Provide the [X, Y] coordinate of the cell's center where the given text is located.  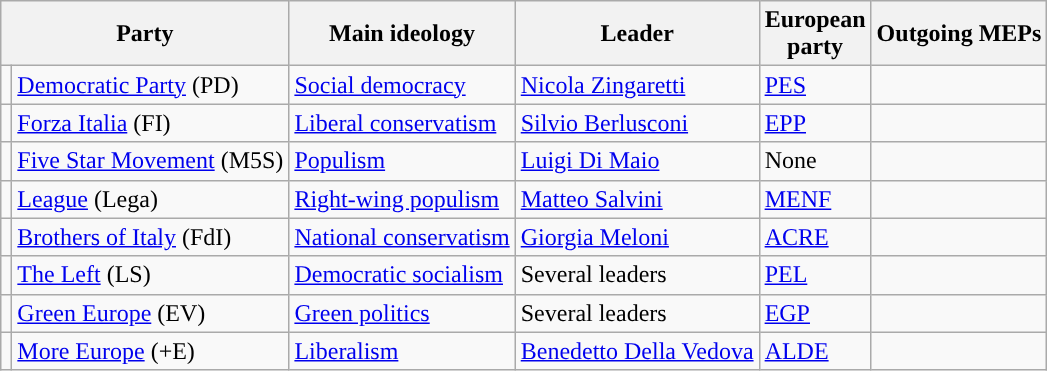
Europeanparty [815, 34]
Nicola Zingaretti [637, 85]
National conservatism [402, 237]
ALDE [815, 351]
Democratic socialism [402, 275]
ACRE [815, 237]
Silvio Berlusconi [637, 123]
Five Star Movement (M5S) [150, 161]
More Europe (+E) [150, 351]
Liberal conservatism [402, 123]
Brothers of Italy (FdI) [150, 237]
Populism [402, 161]
Social democracy [402, 85]
Party [145, 34]
Luigi Di Maio [637, 161]
PEL [815, 275]
Green Europe (EV) [150, 313]
Main ideology [402, 34]
Leader [637, 34]
Democratic Party (PD) [150, 85]
PES [815, 85]
Liberalism [402, 351]
Forza Italia (FI) [150, 123]
Giorgia Meloni [637, 237]
Outgoing MEPs [959, 34]
EGP [815, 313]
Benedetto Della Vedova [637, 351]
League (Lega) [150, 199]
EPP [815, 123]
Matteo Salvini [637, 199]
MENF [815, 199]
Right-wing populism [402, 199]
None [815, 161]
The Left (LS) [150, 275]
Green politics [402, 313]
